Capture the cell that displays the provided text and extract its [x, y] central coordinate. 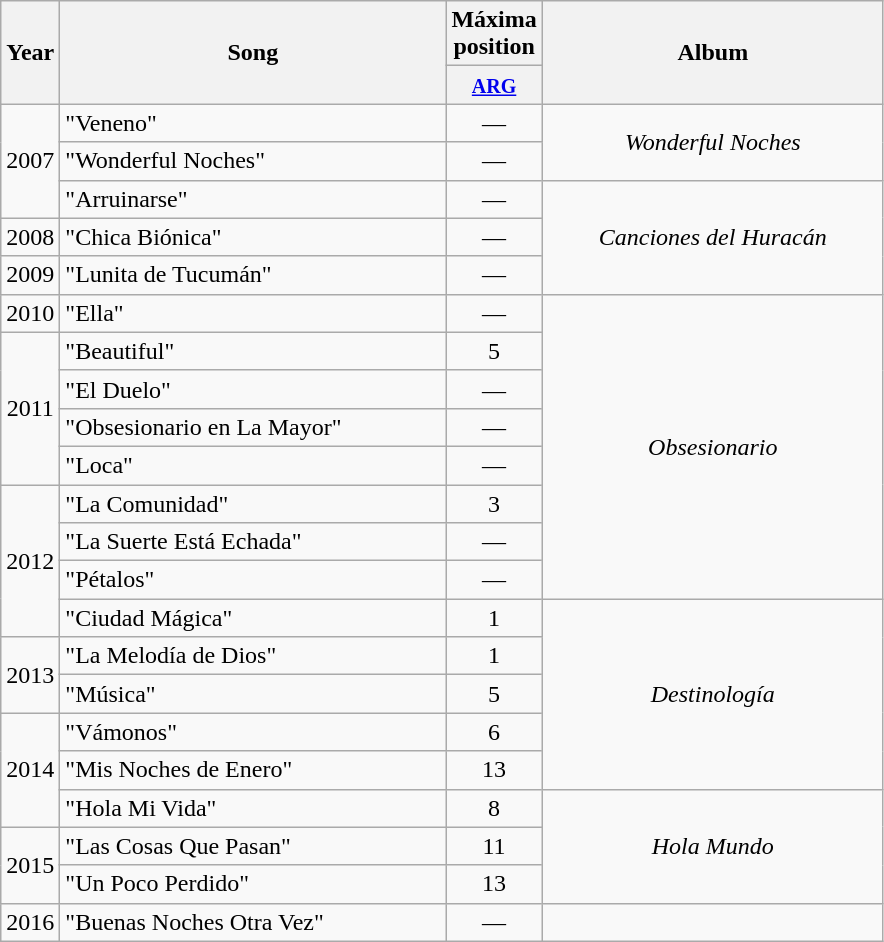
"Buenas Noches Otra Vez" [253, 922]
2010 [30, 313]
"Mis Noches de Enero" [253, 770]
"Ella" [253, 313]
"Wonderful Noches" [253, 161]
Wonderful Noches [712, 142]
Hola Mundo [712, 846]
"Obsesionario en La Mayor" [253, 427]
Destinología [712, 694]
"Hola Mi Vida" [253, 808]
Year [30, 52]
"El Duelo" [253, 389]
"Ciudad Mágica" [253, 618]
"Vámonos" [253, 732]
"Loca" [253, 465]
"La Comunidad" [253, 503]
"Arruinarse" [253, 199]
2009 [30, 275]
"Chica Biónica" [253, 237]
"Música" [253, 694]
"La Suerte Está Echada" [253, 542]
2014 [30, 770]
"Las Cosas Que Pasan" [253, 846]
"Pétalos" [253, 580]
2007 [30, 161]
8 [494, 808]
2012 [30, 560]
"Veneno" [253, 123]
2013 [30, 675]
Song [253, 52]
6 [494, 732]
11 [494, 846]
"Beautiful" [253, 351]
2015 [30, 865]
"Un Poco Perdido" [253, 884]
"La Melodía de Dios" [253, 656]
Máximaposition [494, 34]
ARG [494, 85]
Obsesionario [712, 446]
Album [712, 52]
Canciones del Huracán [712, 237]
2016 [30, 922]
3 [494, 503]
2011 [30, 408]
"Lunita de Tucumán" [253, 275]
2008 [30, 237]
